Return the [x, y] coordinate for the center point of the cell that contains the specified text.  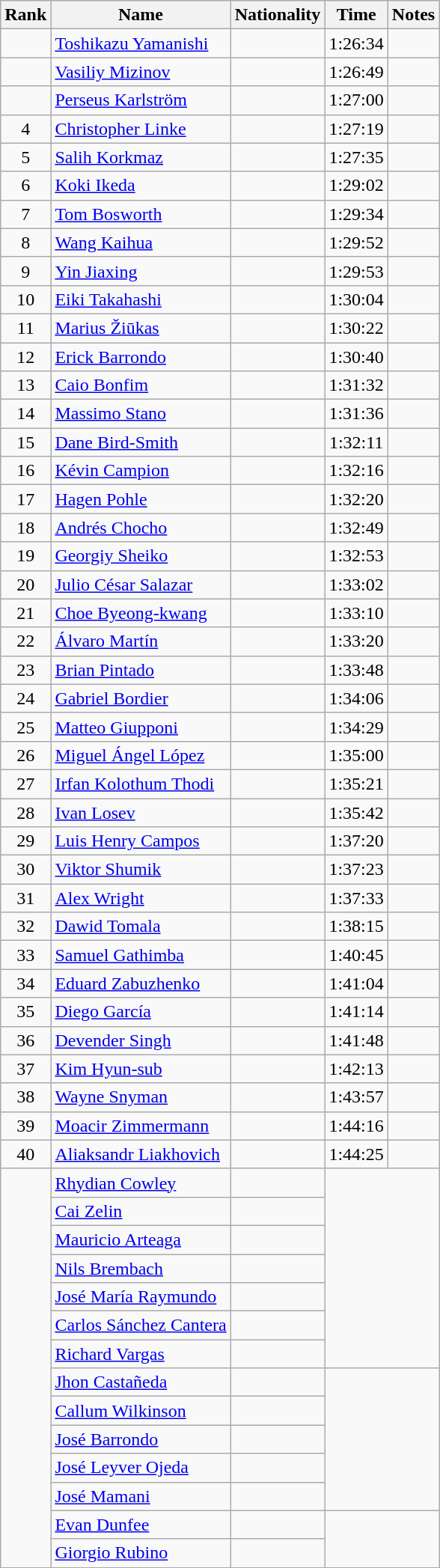
Alex Wright [141, 898]
Dane Bird-Smith [141, 442]
37 [25, 1069]
Álvaro Martín [141, 641]
33 [25, 955]
Richard Vargas [141, 1354]
Brian Pintado [141, 670]
Miguel Ángel López [141, 755]
1:35:42 [356, 812]
1:34:06 [356, 698]
Dawid Tomala [141, 927]
1:34:29 [356, 727]
9 [25, 271]
Choe Byeong-kwang [141, 613]
30 [25, 870]
1:35:00 [356, 755]
1:44:16 [356, 1126]
1:37:20 [356, 841]
1:43:57 [356, 1097]
Eiki Takahashi [141, 299]
1:32:11 [356, 442]
26 [25, 755]
José Barrondo [141, 1439]
José Mamani [141, 1496]
Luis Henry Campos [141, 841]
39 [25, 1126]
1:32:20 [356, 499]
Toshikazu Yamanishi [141, 43]
Nils Brembach [141, 1269]
31 [25, 898]
Aliaksandr Liakhovich [141, 1154]
Cai Zelin [141, 1211]
José Leyver Ojeda [141, 1468]
Jhon Castañeda [141, 1382]
1:32:53 [356, 556]
1:42:13 [356, 1069]
25 [25, 727]
Marius Žiūkas [141, 328]
Notes [413, 15]
Wayne Snyman [141, 1097]
Viktor Shumik [141, 870]
1:29:34 [356, 214]
1:27:35 [356, 157]
Evan Dunfee [141, 1525]
1:30:40 [356, 357]
36 [25, 1040]
5 [25, 157]
Caio Bonfim [141, 385]
Kim Hyun-sub [141, 1069]
7 [25, 214]
Georgiy Sheiko [141, 556]
Ivan Losev [141, 812]
1:37:23 [356, 870]
1:33:02 [356, 585]
Salih Korkmaz [141, 157]
Massimo Stano [141, 414]
1:38:15 [356, 927]
20 [25, 585]
13 [25, 385]
Irfan Kolothum Thodi [141, 784]
22 [25, 641]
29 [25, 841]
12 [25, 357]
1:29:53 [356, 271]
Time [356, 15]
1:31:36 [356, 414]
1:33:10 [356, 613]
23 [25, 670]
1:30:22 [356, 328]
17 [25, 499]
1:29:52 [356, 242]
10 [25, 299]
1:26:49 [356, 72]
1:27:19 [356, 129]
Rhydian Cowley [141, 1183]
19 [25, 556]
15 [25, 442]
14 [25, 414]
24 [25, 698]
4 [25, 129]
Hagen Pohle [141, 499]
José María Raymundo [141, 1297]
Eduard Zabuzhenko [141, 983]
27 [25, 784]
Kévin Campion [141, 471]
Samuel Gathimba [141, 955]
32 [25, 927]
Koki Ikeda [141, 186]
Yin Jiaxing [141, 271]
1:31:32 [356, 385]
Moacir Zimmermann [141, 1126]
Giorgio Rubino [141, 1553]
Diego García [141, 1012]
1:44:25 [356, 1154]
1:26:34 [356, 43]
1:35:21 [356, 784]
11 [25, 328]
35 [25, 1012]
1:40:45 [356, 955]
Christopher Linke [141, 129]
38 [25, 1097]
1:32:49 [356, 528]
Erick Barrondo [141, 357]
1:29:02 [356, 186]
16 [25, 471]
Devender Singh [141, 1040]
Name [141, 15]
Andrés Chocho [141, 528]
34 [25, 983]
Perseus Karlström [141, 100]
21 [25, 613]
1:33:20 [356, 641]
1:41:14 [356, 1012]
1:37:33 [356, 898]
Mauricio Arteaga [141, 1239]
Callum Wilkinson [141, 1411]
18 [25, 528]
8 [25, 242]
1:27:00 [356, 100]
1:41:48 [356, 1040]
Tom Bosworth [141, 214]
Wang Kaihua [141, 242]
Rank [25, 15]
1:41:04 [356, 983]
1:32:16 [356, 471]
Nationality [278, 15]
6 [25, 186]
Matteo Giupponi [141, 727]
1:33:48 [356, 670]
40 [25, 1154]
1:30:04 [356, 299]
Carlos Sánchez Cantera [141, 1326]
Gabriel Bordier [141, 698]
Vasiliy Mizinov [141, 72]
28 [25, 812]
Julio César Salazar [141, 585]
